For the text-containing cell, return its midpoint in (x, y) coordinate format. 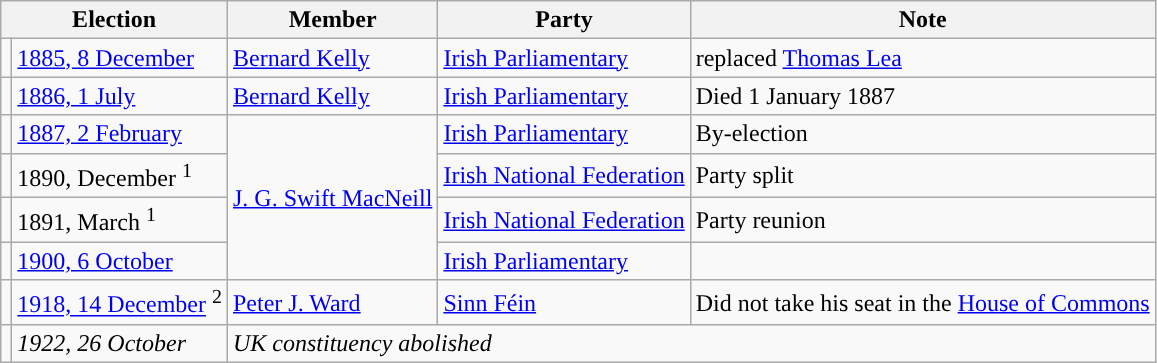
1922, 26 October (120, 344)
Member (332, 20)
1900, 6 October (120, 261)
replaced Thomas Lea (922, 58)
Party split (922, 176)
1918, 14 December 2 (120, 302)
UK constituency abolished (691, 344)
1885, 8 December (120, 58)
1891, March 1 (120, 220)
Note (922, 20)
1890, December 1 (120, 176)
Election (114, 20)
Party reunion (922, 220)
Did not take his seat in the House of Commons (922, 302)
By-election (922, 134)
Died 1 January 1887 (922, 96)
Sinn Féin (564, 302)
J. G. Swift MacNeill (332, 198)
Peter J. Ward (332, 302)
Party (564, 20)
1886, 1 July (120, 96)
1887, 2 February (120, 134)
